Detect which cell encompasses the target text, then output its [x, y] center coordinate. 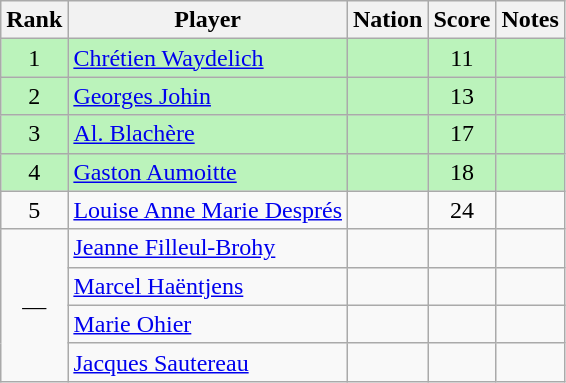
24 [462, 210]
18 [462, 172]
Georges Johin [208, 96]
11 [462, 58]
Score [462, 20]
Jeanne Filleul-Brohy [208, 248]
17 [462, 134]
Louise Anne Marie Després [208, 210]
Gaston Aumoitte [208, 172]
3 [34, 134]
1 [34, 58]
— [34, 305]
Marcel Haëntjens [208, 286]
Rank [34, 20]
Player [208, 20]
Chrétien Waydelich [208, 58]
4 [34, 172]
5 [34, 210]
Al. Blachère [208, 134]
13 [462, 96]
Jacques Sautereau [208, 362]
Notes [530, 20]
Nation [388, 20]
Marie Ohier [208, 324]
2 [34, 96]
